Extract the [x, y] coordinate from the center of the cell holding the provided text.  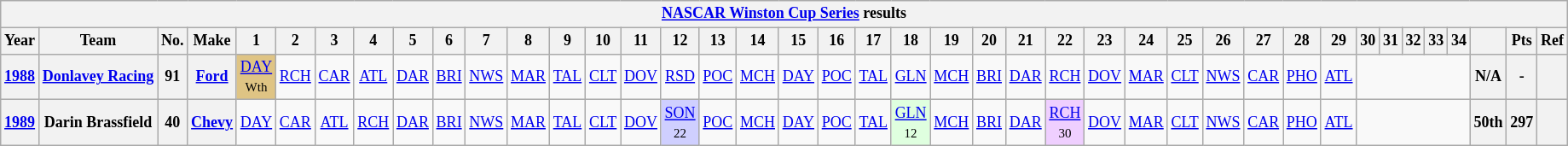
21 [1025, 41]
GLN12 [911, 123]
1 [256, 41]
RSD [680, 77]
31 [1392, 41]
12 [680, 41]
34 [1460, 41]
297 [1522, 123]
No. [172, 41]
18 [911, 41]
N/A [1489, 77]
Darin Brassfield [97, 123]
Chevy [212, 123]
Ref [1553, 41]
9 [567, 41]
RCH30 [1065, 123]
30 [1368, 41]
91 [172, 77]
- [1522, 77]
27 [1264, 41]
1989 [20, 123]
Donlavey Racing [97, 77]
16 [836, 41]
32 [1414, 41]
1988 [20, 77]
14 [758, 41]
29 [1339, 41]
Team [97, 41]
2 [295, 41]
Year [20, 41]
Make [212, 41]
33 [1436, 41]
NASCAR Winston Cup Series results [784, 14]
Ford [212, 77]
11 [641, 41]
13 [718, 41]
28 [1301, 41]
SON22 [680, 123]
4 [373, 41]
25 [1185, 41]
10 [604, 41]
22 [1065, 41]
5 [413, 41]
19 [952, 41]
20 [989, 41]
24 [1146, 41]
17 [873, 41]
23 [1105, 41]
Pts [1522, 41]
40 [172, 123]
7 [486, 41]
26 [1223, 41]
GLN [911, 77]
DAYWth [256, 77]
6 [448, 41]
50th [1489, 123]
15 [798, 41]
8 [529, 41]
3 [334, 41]
